Search for the cell housing the specified text and yield its [X, Y] center coordinate. 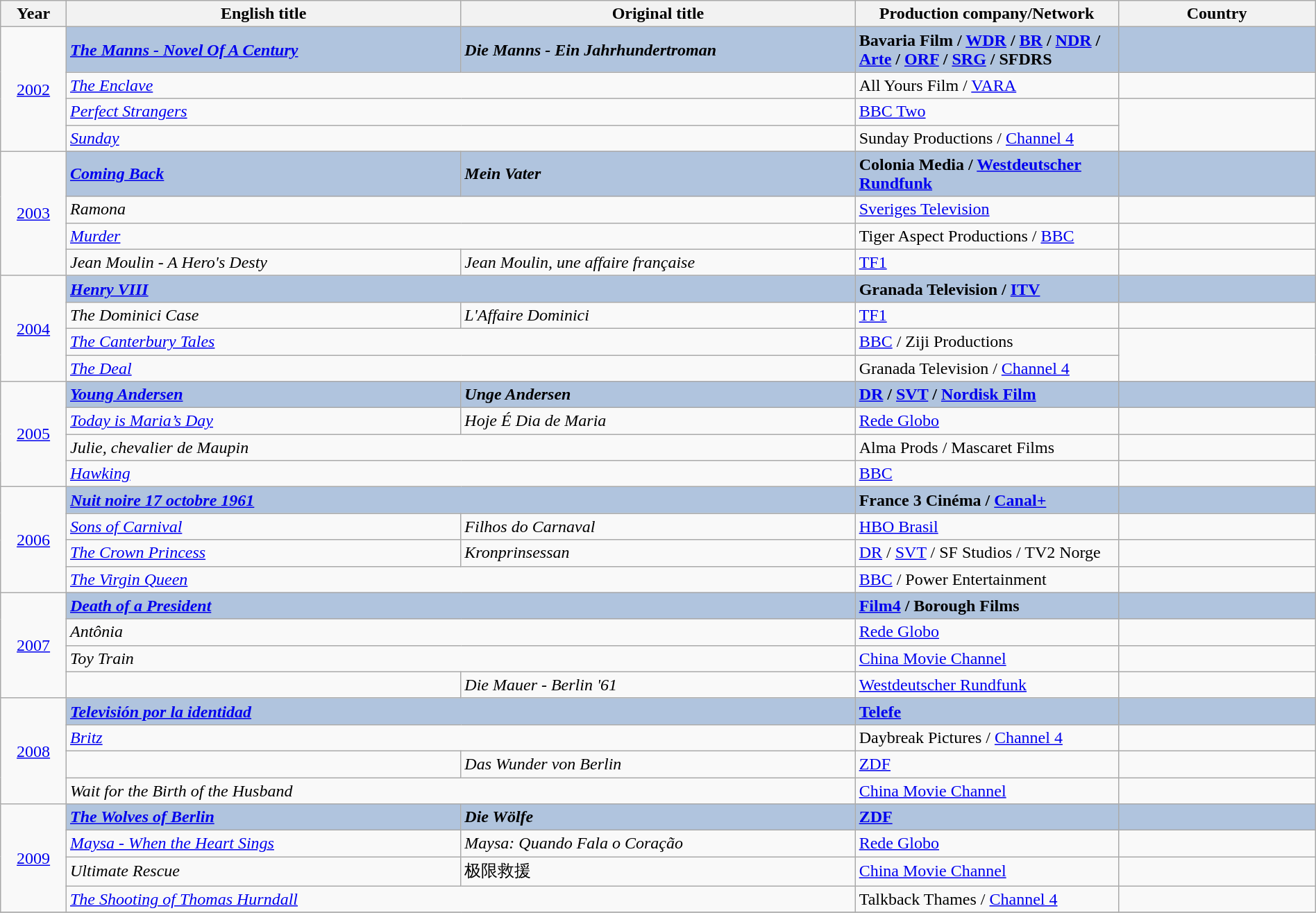
Nuit noire 17 octobre 1961 [461, 500]
Ramona [461, 210]
Hawking [461, 474]
Granada Television / Channel 4 [987, 368]
2007 [33, 645]
The Virgin Queen [461, 579]
Maysa: Quando Fala o Coração [658, 844]
Granada Television / ITV [987, 289]
L'Affaire Dominici [658, 315]
Country [1217, 14]
Jean Moulin, une affaire française [658, 262]
The Crown Princess [263, 553]
Die Wölfe [658, 817]
The Canterbury Tales [461, 341]
Ultimate Rescue [263, 871]
Mein Vater [658, 173]
Toy Train [461, 658]
Maysa - When the Heart Sings [263, 844]
Original title [658, 14]
Televisión por la identidad [461, 711]
2009 [33, 859]
The Manns - Novel Of A Century [263, 50]
Unge Andersen [658, 395]
Antônia [461, 632]
2003 [33, 214]
Bavaria Film / WDR / BR / NDR / Arte / ORF / SRG / SFDRS [987, 50]
2006 [33, 540]
2002 [33, 89]
All Yours Film / VARA [987, 85]
Murder [461, 236]
DR / SVT / Nordisk Film [987, 395]
Sunday Productions / Channel 4 [987, 138]
BBC / Power Entertainment [987, 579]
HBO Brasil [987, 527]
Die Mauer - Berlin '61 [658, 685]
Year [33, 14]
Die Manns - Ein Jahrhundertroman [658, 50]
BBC Two [987, 112]
2004 [33, 328]
Alma Prods / Mascaret Films [987, 447]
Film4 / Borough Films [987, 606]
Colonia Media / Westdeutscher Rundfunk [987, 173]
The Wolves of Berlin [263, 817]
Jean Moulin - A Hero's Desty [263, 262]
The Enclave [461, 85]
The Dominici Case [263, 315]
The Shooting of Thomas Hurndall [461, 899]
Production company/Network [987, 14]
Tiger Aspect Productions / BBC [987, 236]
Wait for the Birth of the Husband [461, 790]
English title [263, 14]
Sons of Carnival [263, 527]
2005 [33, 434]
Henry VIII [461, 289]
France 3 Cinéma / Canal+ [987, 500]
Telefe [987, 711]
BBC / Ziji Productions [987, 341]
Talkback Thames / Channel 4 [987, 899]
Death of a President [461, 606]
2008 [33, 751]
Das Wunder von Berlin [658, 764]
Hoje É Dia de Maria [658, 421]
Today is Maria’s Day [263, 421]
Sunday [461, 138]
Coming Back [263, 173]
Britz [461, 737]
BBC [987, 474]
Filhos do Carnaval [658, 527]
DR / SVT / SF Studios / TV2 Norge [987, 553]
Sveriges Television [987, 210]
The Deal [461, 368]
Young Andersen [263, 395]
Kronprinsessan [658, 553]
Perfect Strangers [461, 112]
Westdeutscher Rundfunk [987, 685]
极限救援 [658, 871]
Daybreak Pictures / Channel 4 [987, 737]
Julie, chevalier de Maupin [461, 447]
